Provide the (x, y) coordinate of the cell's center where the given text is located.  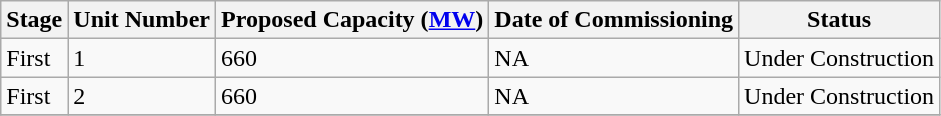
1 (142, 58)
Proposed Capacity (MW) (352, 20)
2 (142, 96)
Date of Commissioning (614, 20)
Stage (34, 20)
Unit Number (142, 20)
Status (840, 20)
